Identify which cell holds the provided text, then report its [X, Y] central coordinate. 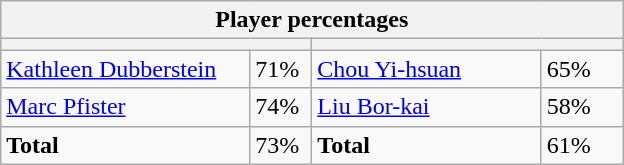
Player percentages [312, 20]
61% [582, 145]
Kathleen Dubberstein [126, 69]
58% [582, 107]
71% [281, 69]
73% [281, 145]
Liu Bor-kai [426, 107]
65% [582, 69]
74% [281, 107]
Marc Pfister [126, 107]
Chou Yi-hsuan [426, 69]
